Capture the cell that displays the provided text and extract its (x, y) central coordinate. 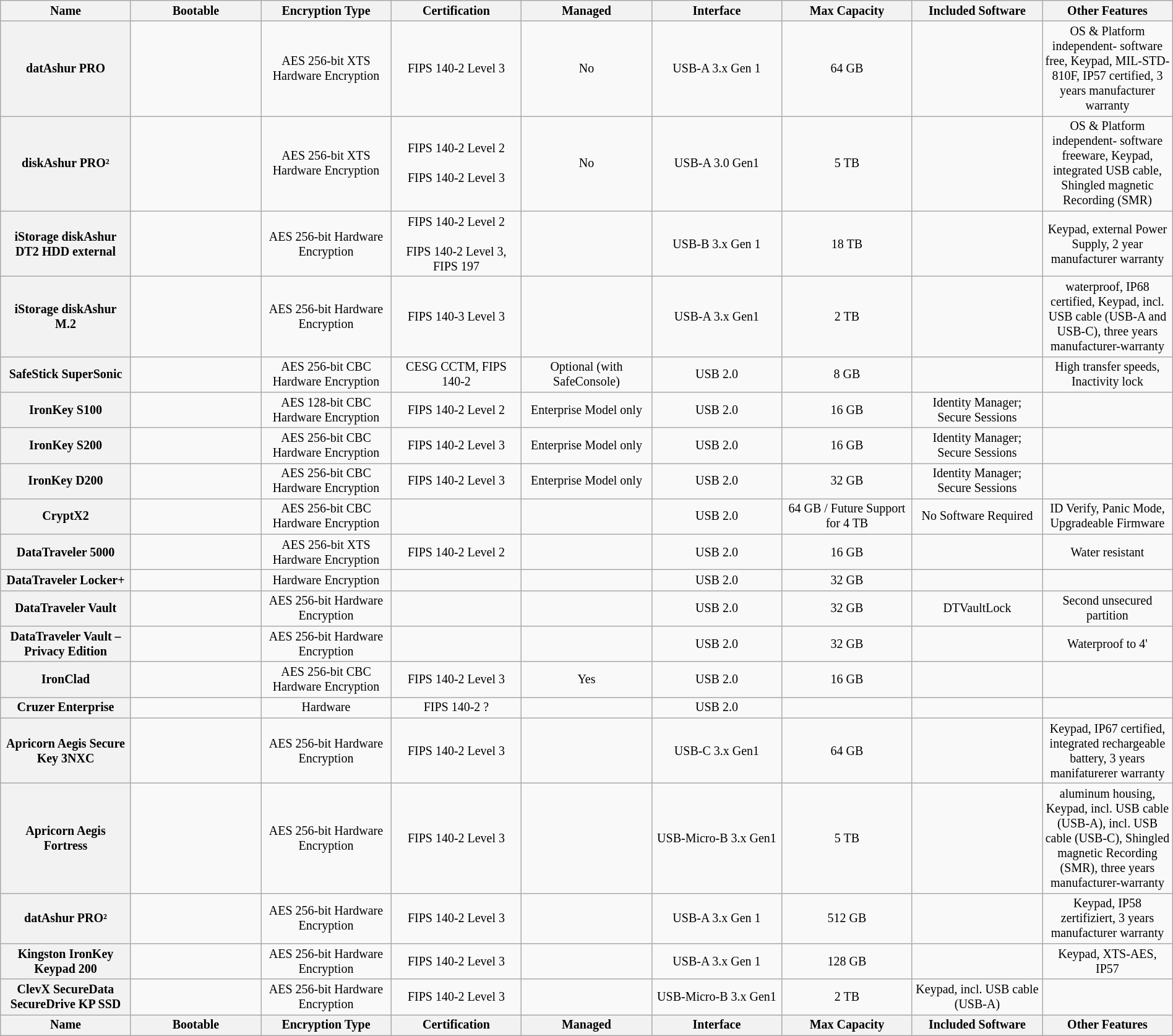
Apricorn Aegis Secure Key 3NXC (66, 751)
USB-C 3.x Gen1 (716, 751)
Second unsecured partition (1107, 609)
DTVaultLock (977, 609)
IronKey S200 (66, 446)
CryptX2 (66, 516)
IronKey S100 (66, 410)
USB-A 3.x Gen1 (716, 317)
ClevX SecureData SecureDrive KP SSD (66, 996)
18 TB (847, 244)
Kingston IronKey Keypad 200 (66, 962)
DataTraveler Vault (66, 609)
Apricorn Aegis Fortress (66, 838)
Keypad, IP58 zertifiziert, 3 years manufacturer warranty (1107, 918)
Water resistant (1107, 552)
Yes (586, 680)
Keypad, incl. USB cable (USB-A) (977, 996)
AES 128-bit CBC Hardware Encryption (326, 410)
Optional (with SafeConsole) (586, 374)
Keypad, external Power Supply, 2 year manufacturer warranty (1107, 244)
SafeStick SuperSonic (66, 374)
OS & Platform independent- software freeware, Keypad, integrated USB cable, Shingled magnetic Recording (SMR) (1107, 163)
IronKey D200 (66, 481)
USB-A 3.0 Gen1 (716, 163)
aluminum housing, Keypad, incl. USB cable (USB-A), incl. USB cable (USB-C), Shingled magnetic Recording (SMR), three years manufacturer-warranty (1107, 838)
FIPS 140-3 Level 3 (456, 317)
DataTraveler Locker+ (66, 581)
64 GB / Future Support for 4 TB (847, 516)
CESG CCTM, FIPS 140-2 (456, 374)
iStorage diskAshur DT2 HDD external (66, 244)
OS & Platform independent- software free, Keypad, MIL-STD-810F, IP57 certified, 3 years manufacturer warranty (1107, 69)
datAshur PRO² (66, 918)
FIPS 140-2 Level 2FIPS 140-2 Level 3, FIPS 197 (456, 244)
iStorage diskAshur M.2 (66, 317)
512 GB (847, 918)
ID Verify, Panic Mode, Upgradeable Firmware (1107, 516)
Cruzer Enterprise (66, 708)
datAshur PRO (66, 69)
IronClad (66, 680)
No Software Required (977, 516)
High transfer speeds, Inactivity lock (1107, 374)
128 GB (847, 962)
DataTraveler Vault – Privacy Edition (66, 644)
Keypad, XTS-AES, IP57 (1107, 962)
USB-B 3.x Gen 1 (716, 244)
waterproof, IP68 certified, Keypad, incl. USB cable (USB-A and USB-C), three years manufacturer-warranty (1107, 317)
FIPS 140-2 ? (456, 708)
Hardware (326, 708)
Hardware Encryption (326, 581)
Waterproof to 4' (1107, 644)
FIPS 140-2 Level 2FIPS 140-2 Level 3 (456, 163)
Keypad, IP67 certified, integrated rechargeable battery, 3 years manifaturerer warranty (1107, 751)
DataTraveler 5000 (66, 552)
diskAshur PRO² (66, 163)
8 GB (847, 374)
